Pinpoint the cell where the given text exists, returning its [X, Y] midpoint coordinate. 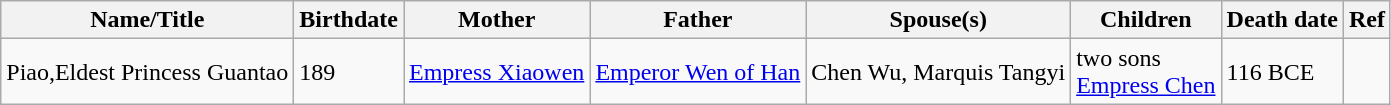
116 BCE [1282, 72]
Father [698, 20]
Spouse(s) [938, 20]
Death date [1282, 20]
Ref [1366, 20]
two sonsEmpress Chen [1146, 72]
189 [349, 72]
Mother [497, 20]
Children [1146, 20]
Piao,Eldest Princess Guantao [148, 72]
Empress Xiaowen [497, 72]
Name/Title [148, 20]
Emperor Wen of Han [698, 72]
Birthdate [349, 20]
Chen Wu, Marquis Tangyi [938, 72]
